Capture the cell that displays the provided text and extract its [x, y] central coordinate. 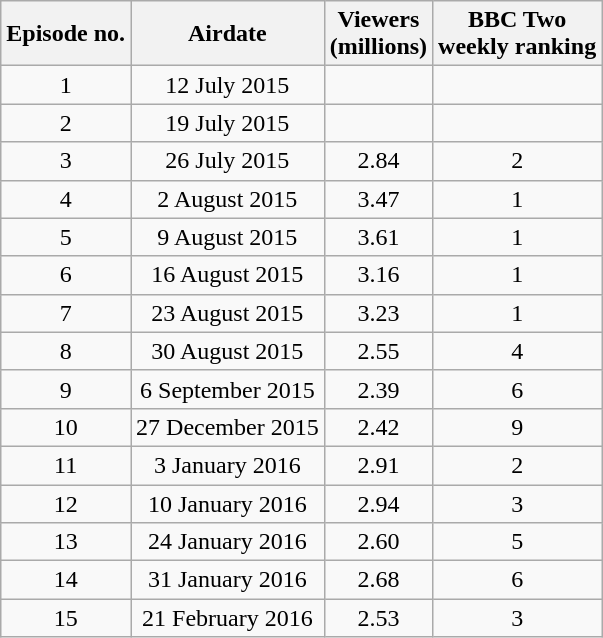
3.16 [378, 275]
14 [66, 580]
Airdate [228, 34]
2.55 [378, 351]
11 [66, 465]
24 January 2016 [228, 542]
15 [66, 618]
3 January 2016 [228, 465]
10 [66, 427]
12 July 2015 [228, 85]
21 February 2016 [228, 618]
8 [66, 351]
16 August 2015 [228, 275]
3.23 [378, 313]
2 August 2015 [228, 199]
7 [66, 313]
26 July 2015 [228, 161]
2.84 [378, 161]
2.91 [378, 465]
3.47 [378, 199]
13 [66, 542]
27 December 2015 [228, 427]
23 August 2015 [228, 313]
3.61 [378, 237]
10 January 2016 [228, 503]
9 August 2015 [228, 237]
2.39 [378, 389]
BBC Twoweekly ranking [518, 34]
31 January 2016 [228, 580]
19 July 2015 [228, 123]
Episode no. [66, 34]
2.53 [378, 618]
12 [66, 503]
6 September 2015 [228, 389]
Viewers(millions) [378, 34]
2.68 [378, 580]
2.94 [378, 503]
2.60 [378, 542]
30 August 2015 [228, 351]
2.42 [378, 427]
